Search for the cell housing the specified text and yield its [x, y] center coordinate. 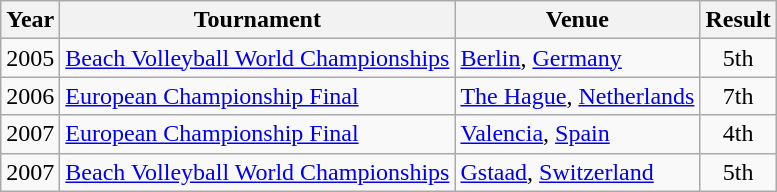
Venue [578, 20]
4th [738, 134]
The Hague, Netherlands [578, 96]
Result [738, 20]
2005 [30, 58]
7th [738, 96]
2006 [30, 96]
Valencia, Spain [578, 134]
Gstaad, Switzerland [578, 172]
Year [30, 20]
Tournament [258, 20]
Berlin, Germany [578, 58]
